Return the (X, Y) coordinate for the center point of the cell that contains the specified text.  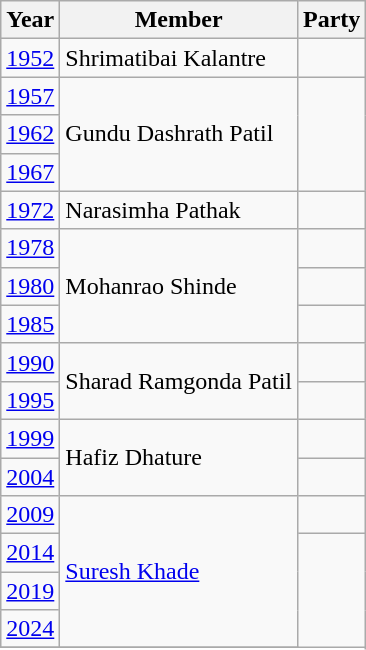
1952 (30, 58)
2014 (30, 553)
1967 (30, 172)
Member (179, 20)
1995 (30, 400)
Gundu Dashrath Patil (179, 134)
Sharad Ramgonda Patil (179, 381)
2004 (30, 477)
1980 (30, 286)
Hafiz Dhature (179, 457)
1972 (30, 210)
1990 (30, 362)
2019 (30, 591)
1957 (30, 96)
1985 (30, 324)
Shrimatibai Kalantre (179, 58)
1962 (30, 134)
Party (332, 20)
Narasimha Pathak (179, 210)
1978 (30, 248)
Suresh Khade (179, 572)
Year (30, 20)
1999 (30, 438)
2024 (30, 629)
2009 (30, 515)
Mohanrao Shinde (179, 286)
